Provide the [X, Y] coordinate of the cell's center where the given text is located.  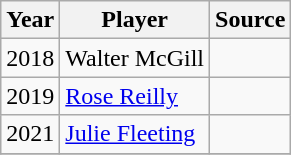
2019 [30, 96]
2021 [30, 134]
Walter McGill [135, 58]
Julie Fleeting [135, 134]
2018 [30, 58]
Year [30, 20]
Source [250, 20]
Player [135, 20]
Rose Reilly [135, 96]
